Detect which cell encompasses the target text, then output its [x, y] center coordinate. 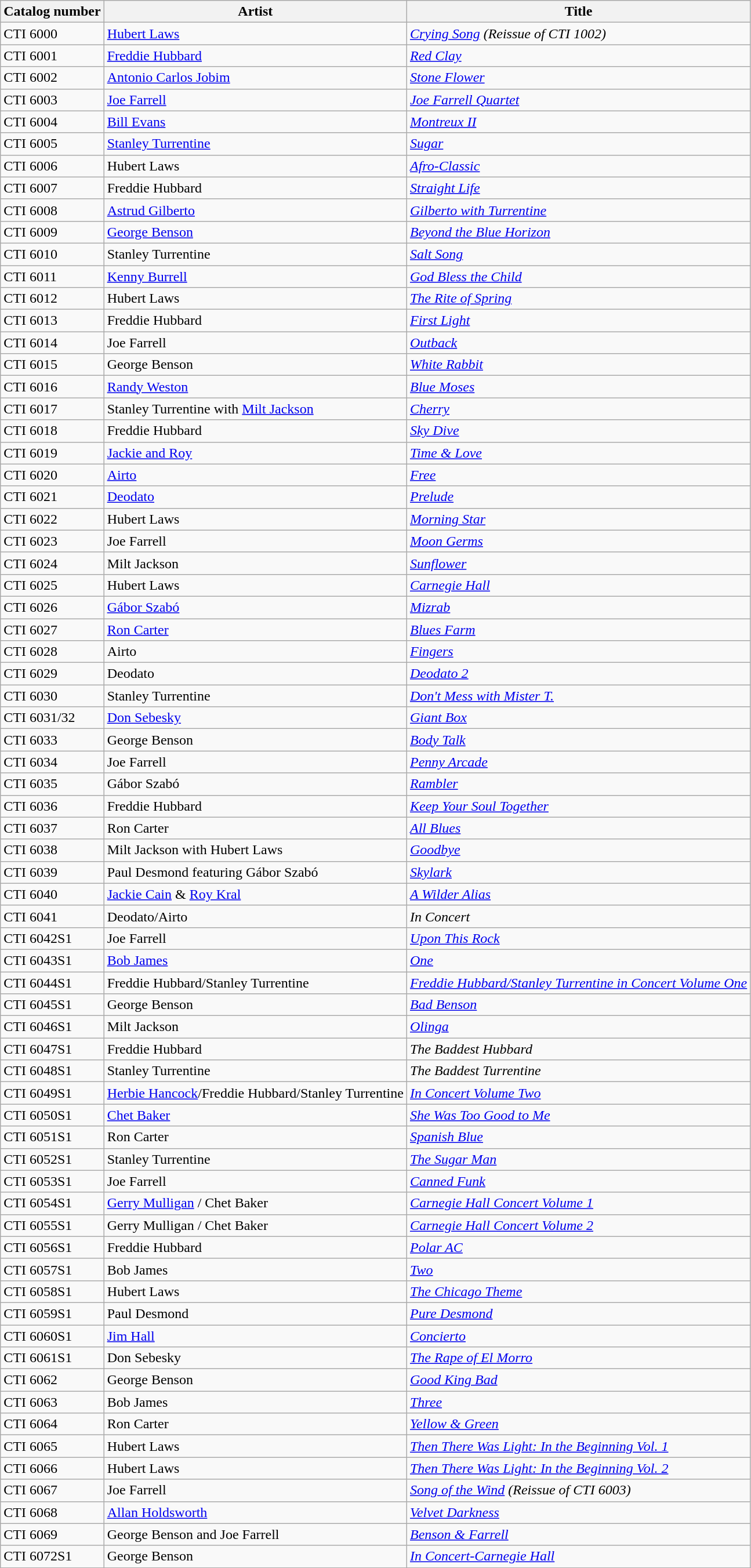
CTI 6057S1 [52, 1269]
Joe Farrell Quartet [578, 100]
Sugar [578, 144]
CTI 6011 [52, 277]
Goodbye [578, 850]
She Was Too Good to Me [578, 1115]
CTI 6051S1 [52, 1137]
CTI 6058S1 [52, 1291]
Olinga [578, 1027]
Rambler [578, 784]
The Baddest Turrentine [578, 1071]
CTI 6009 [52, 232]
CTI 6056S1 [52, 1247]
CTI 6036 [52, 806]
CTI 6029 [52, 674]
CTI 6046S1 [52, 1027]
Chet Baker [255, 1115]
Giant Box [578, 718]
CTI 6027 [52, 629]
The Chicago Theme [578, 1291]
Deodato/Airto [255, 916]
Crying Song (Reissue of CTI 1002) [578, 34]
CTI 6016 [52, 387]
Paul Desmond [255, 1313]
Upon This Rock [578, 938]
CTI 6012 [52, 299]
Penny Arcade [578, 762]
Fingers [578, 652]
CTI 6024 [52, 563]
Blue Moses [578, 387]
CTI 6072S1 [52, 1556]
Blues Farm [578, 629]
CTI 6018 [52, 431]
The Rite of Spring [578, 299]
CTI 6005 [52, 144]
Artist [255, 12]
CTI 6023 [52, 541]
Sky Dive [578, 431]
Time & Love [578, 453]
CTI 6049S1 [52, 1093]
Deodato 2 [578, 674]
CTI 6015 [52, 365]
White Rabbit [578, 365]
CTI 6038 [52, 850]
CTI 6066 [52, 1468]
CTI 6039 [52, 872]
CTI 6022 [52, 519]
God Bless the Child [578, 277]
Freddie Hubbard/Stanley Turrentine [255, 983]
Jim Hall [255, 1335]
Montreux II [578, 122]
CTI 6053S1 [52, 1181]
CTI 6031/32 [52, 718]
Skylark [578, 872]
Yellow & Green [578, 1424]
CTI 6030 [52, 696]
CTI 6060S1 [52, 1335]
Spanish Blue [578, 1137]
Carnegie Hall Concert Volume 1 [578, 1203]
CTI 6048S1 [52, 1071]
Then There Was Light: In the Beginning Vol. 1 [578, 1446]
CTI 6034 [52, 762]
CTI 6037 [52, 828]
CTI 6062 [52, 1380]
CTI 6065 [52, 1446]
CTI 6007 [52, 188]
The Sugar Man [578, 1159]
CTI 6008 [52, 210]
CTI 6064 [52, 1424]
CTI 6028 [52, 652]
CTI 6069 [52, 1534]
Beyond the Blue Horizon [578, 232]
Song of the Wind (Reissue of CTI 6003) [578, 1490]
The Baddest Hubbard [578, 1049]
CTI 6055S1 [52, 1225]
CTI 6003 [52, 100]
A Wilder Alias [578, 894]
Polar AC [578, 1247]
Pure Desmond [578, 1313]
CTI 6068 [52, 1512]
CTI 6000 [52, 34]
Outback [578, 343]
CTI 6067 [52, 1490]
First Light [578, 321]
CTI 6052S1 [52, 1159]
Prelude [578, 497]
Carnegie Hall [578, 585]
Astrud Gilberto [255, 210]
In Concert Volume Two [578, 1093]
Concierto [578, 1335]
Paul Desmond featuring Gábor Szabó [255, 872]
Afro-Classic [578, 166]
Morning Star [578, 519]
CTI 6013 [52, 321]
CTI 6026 [52, 607]
CTI 6054S1 [52, 1203]
Freddie Hubbard/Stanley Turrentine in Concert Volume One [578, 983]
CTI 6020 [52, 475]
CTI 6043S1 [52, 960]
CTI 6004 [52, 122]
All Blues [578, 828]
Keep Your Soul Together [578, 806]
CTI 6014 [52, 343]
The Rape of El Morro [578, 1358]
Moon Germs [578, 541]
Jackie Cain & Roy Kral [255, 894]
Velvet Darkness [578, 1512]
Allan Holdsworth [255, 1512]
CTI 6010 [52, 254]
Antonio Carlos Jobim [255, 78]
Jackie and Roy [255, 453]
CTI 6001 [52, 56]
Title [578, 12]
CTI 6047S1 [52, 1049]
Bad Benson [578, 1005]
One [578, 960]
Gilberto with Turrentine [578, 210]
Free [578, 475]
Straight Life [578, 188]
Good King Bad [578, 1380]
CTI 6045S1 [52, 1005]
CTI 6035 [52, 784]
Body Talk [578, 740]
CTI 6059S1 [52, 1313]
CTI 6019 [52, 453]
Stanley Turrentine with Milt Jackson [255, 409]
Two [578, 1269]
CTI 6006 [52, 166]
Red Clay [578, 56]
In Concert-Carnegie Hall [578, 1556]
CTI 6033 [52, 740]
Milt Jackson with Hubert Laws [255, 850]
Then There Was Light: In the Beginning Vol. 2 [578, 1468]
CTI 6063 [52, 1402]
Canned Funk [578, 1181]
Three [578, 1402]
CTI 6061S1 [52, 1358]
CTI 6050S1 [52, 1115]
Catalog number [52, 12]
CTI 6042S1 [52, 938]
Kenny Burrell [255, 277]
CTI 6025 [52, 585]
Herbie Hancock/Freddie Hubbard/Stanley Turrentine [255, 1093]
CTI 6002 [52, 78]
Bill Evans [255, 122]
In Concert [578, 916]
CTI 6021 [52, 497]
Mizrab [578, 607]
CTI 6040 [52, 894]
CTI 6017 [52, 409]
George Benson and Joe Farrell [255, 1534]
Salt Song [578, 254]
Stone Flower [578, 78]
Don't Mess with Mister T. [578, 696]
Sunflower [578, 563]
Randy Weston [255, 387]
Cherry [578, 409]
Benson & Farrell [578, 1534]
CTI 6041 [52, 916]
Carnegie Hall Concert Volume 2 [578, 1225]
CTI 6044S1 [52, 983]
